Output the [X, Y] coordinate of the center of the cell containing the given text.  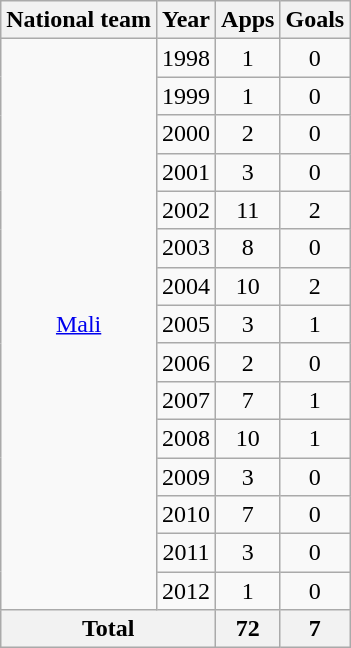
National team [79, 20]
Year [186, 20]
2002 [186, 210]
8 [248, 248]
2007 [186, 400]
2000 [186, 134]
2010 [186, 515]
Total [108, 629]
2003 [186, 248]
1998 [186, 58]
2009 [186, 477]
2005 [186, 324]
2006 [186, 362]
72 [248, 629]
Apps [248, 20]
Mali [79, 324]
1999 [186, 96]
11 [248, 210]
2008 [186, 438]
2011 [186, 553]
2004 [186, 286]
Goals [315, 20]
2001 [186, 172]
2012 [186, 591]
